Return (X, Y) of the center of cell containing provided text 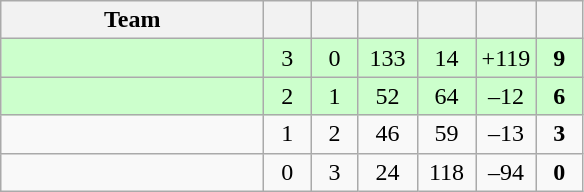
–12 (506, 96)
–94 (506, 172)
64 (446, 96)
+119 (506, 58)
14 (446, 58)
52 (388, 96)
6 (560, 96)
24 (388, 172)
46 (388, 134)
Team (132, 20)
133 (388, 58)
59 (446, 134)
–13 (506, 134)
9 (560, 58)
118 (446, 172)
